Scan for the cell matching the given text and deliver its (X, Y) coordinate at center. 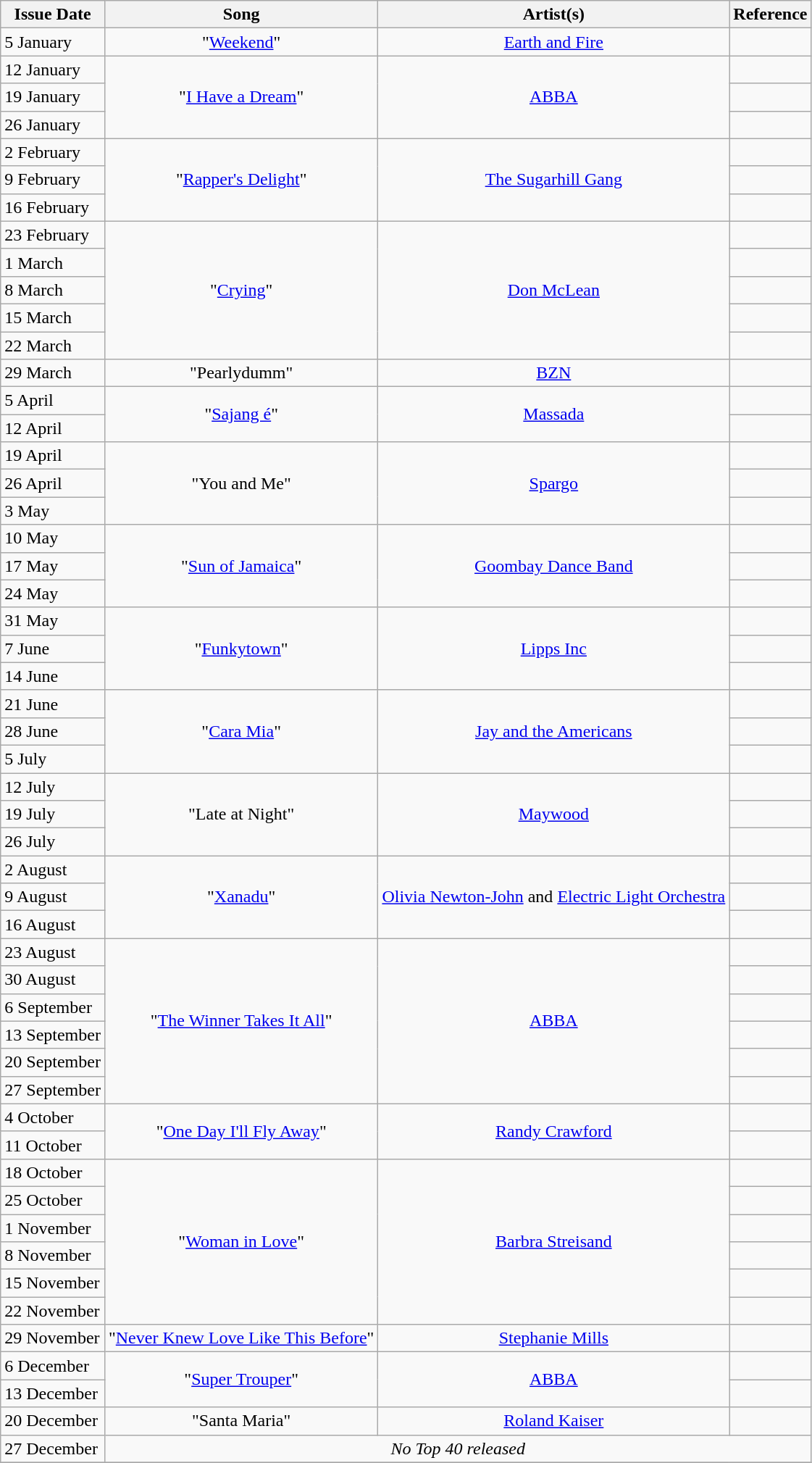
"Cara Mia" (240, 731)
20 September (53, 1062)
Song (240, 14)
Earth and Fire (553, 42)
23 February (53, 235)
16 February (53, 207)
Stephanie Mills (553, 1338)
Randy Crawford (553, 1131)
23 August (53, 952)
15 March (53, 317)
"Santa Maria" (240, 1421)
5 April (53, 401)
"The Winner Takes It All" (240, 1021)
Goombay Dance Band (553, 566)
15 November (53, 1283)
31 May (53, 621)
27 December (53, 1449)
6 September (53, 1007)
26 July (53, 842)
22 March (53, 346)
2 August (53, 870)
13 December (53, 1393)
30 August (53, 980)
26 April (53, 483)
29 November (53, 1338)
"Xanadu" (240, 897)
16 August (53, 925)
Lipps Inc (553, 649)
"Sajang é" (240, 414)
"Sun of Jamaica" (240, 566)
12 January (53, 70)
2 February (53, 152)
"Weekend" (240, 42)
5 July (53, 759)
No Top 40 released (458, 1449)
Issue Date (53, 14)
8 November (53, 1256)
1 November (53, 1228)
"Never Knew Love Like This Before" (240, 1338)
18 October (53, 1172)
13 September (53, 1035)
Maywood (553, 814)
6 December (53, 1366)
14 June (53, 676)
Massada (553, 414)
24 May (53, 593)
Jay and the Americans (553, 731)
Barbra Streisand (553, 1241)
"Pearlydumm" (240, 373)
10 May (53, 538)
7 June (53, 649)
"Woman in Love" (240, 1241)
20 December (53, 1421)
4 October (53, 1117)
"I Have a Dream" (240, 97)
BZN (553, 373)
29 March (53, 373)
"Funkytown" (240, 649)
Roland Kaiser (553, 1421)
12 July (53, 786)
12 April (53, 428)
Olivia Newton-John and Electric Light Orchestra (553, 897)
19 January (53, 97)
"Late at Night" (240, 814)
3 May (53, 511)
"One Day I'll Fly Away" (240, 1131)
5 January (53, 42)
8 March (53, 290)
22 November (53, 1311)
25 October (53, 1200)
"Rapper's Delight" (240, 180)
9 August (53, 897)
1 March (53, 262)
9 February (53, 180)
21 June (53, 704)
27 September (53, 1090)
26 January (53, 125)
Reference (771, 14)
17 May (53, 566)
"You and Me" (240, 483)
11 October (53, 1145)
"Crying" (240, 290)
19 April (53, 456)
The Sugarhill Gang (553, 180)
"Super Trouper" (240, 1380)
19 July (53, 814)
Artist(s) (553, 14)
Don McLean (553, 290)
Spargo (553, 483)
28 June (53, 731)
